Detect which cell encompasses the target text, then output its [x, y] center coordinate. 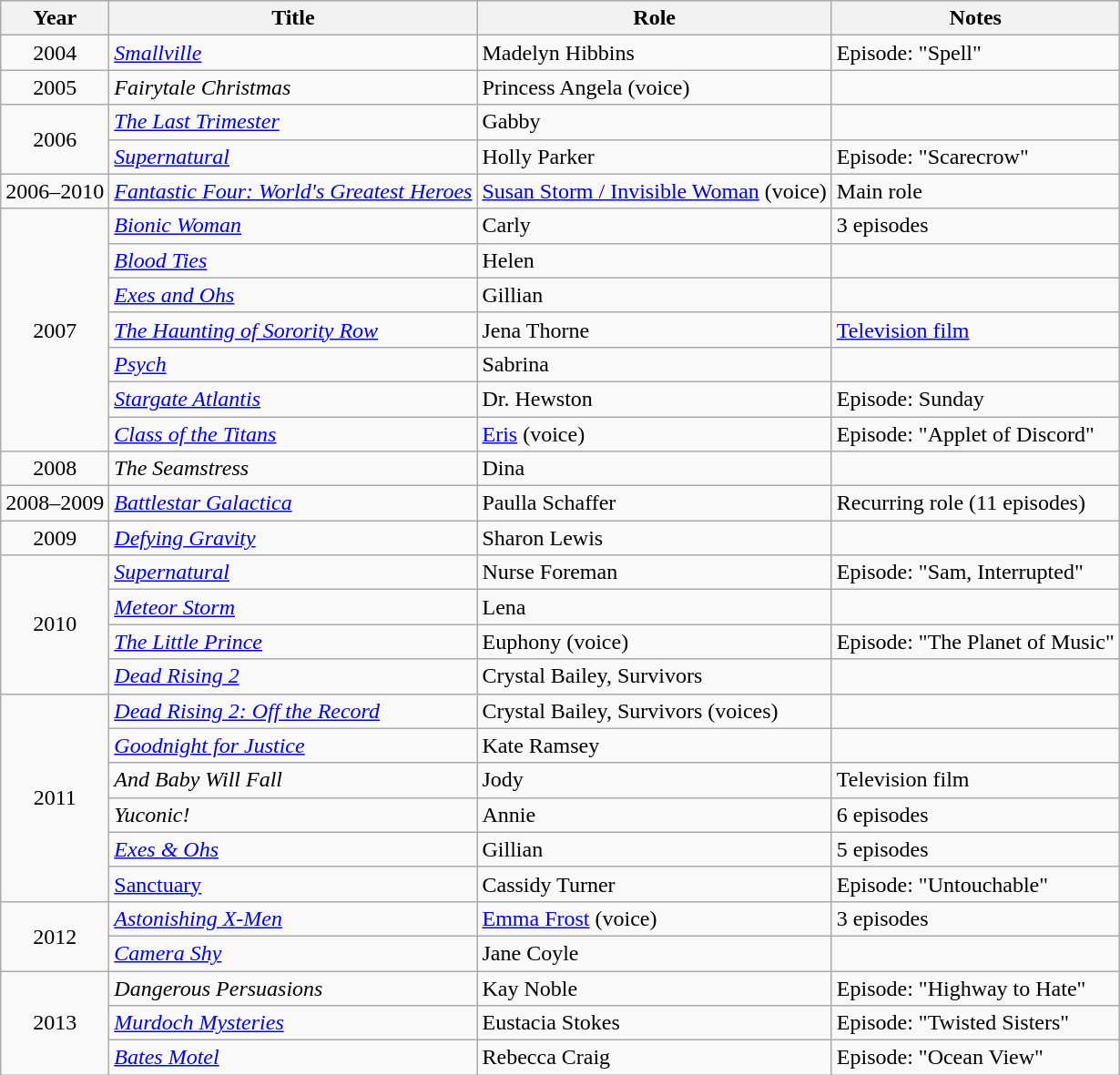
Episode: "Applet of Discord" [975, 434]
2007 [55, 330]
Emma Frost (voice) [654, 918]
The Little Prince [293, 642]
Dead Rising 2: Off the Record [293, 711]
6 episodes [975, 815]
Paulla Schaffer [654, 503]
Stargate Atlantis [293, 399]
Annie [654, 815]
Notes [975, 18]
2006–2010 [55, 191]
Eustacia Stokes [654, 1023]
2008 [55, 469]
Recurring role (11 episodes) [975, 503]
2011 [55, 797]
Helen [654, 260]
The Last Trimester [293, 122]
Sharon Lewis [654, 538]
Princess Angela (voice) [654, 87]
Episode: "Spell" [975, 53]
Jena Thorne [654, 330]
Episode: "Twisted Sisters" [975, 1023]
Carly [654, 226]
Episode: Sunday [975, 399]
Rebecca Craig [654, 1058]
Episode: "Ocean View" [975, 1058]
Bionic Woman [293, 226]
Year [55, 18]
Eris (voice) [654, 434]
Meteor Storm [293, 607]
Psych [293, 364]
Kate Ramsey [654, 745]
Yuconic! [293, 815]
Main role [975, 191]
Murdoch Mysteries [293, 1023]
Euphony (voice) [654, 642]
Episode: "Untouchable" [975, 884]
Fantastic Four: World's Greatest Heroes [293, 191]
Dr. Hewston [654, 399]
Dead Rising 2 [293, 676]
Madelyn Hibbins [654, 53]
Dangerous Persuasions [293, 988]
Lena [654, 607]
Episode: "The Planet of Music" [975, 642]
Astonishing X-Men [293, 918]
Holly Parker [654, 157]
And Baby Will Fall [293, 780]
Sanctuary [293, 884]
Episode: "Scarecrow" [975, 157]
Cassidy Turner [654, 884]
Crystal Bailey, Survivors (voices) [654, 711]
2010 [55, 624]
Blood Ties [293, 260]
2013 [55, 1022]
Kay Noble [654, 988]
Smallville [293, 53]
Gabby [654, 122]
Sabrina [654, 364]
Role [654, 18]
2005 [55, 87]
2009 [55, 538]
The Haunting of Sorority Row [293, 330]
Episode: "Sam, Interrupted" [975, 573]
2004 [55, 53]
Exes & Ohs [293, 849]
Nurse Foreman [654, 573]
Susan Storm / Invisible Woman (voice) [654, 191]
Dina [654, 469]
Camera Shy [293, 953]
Battlestar Galactica [293, 503]
5 episodes [975, 849]
2008–2009 [55, 503]
Episode: "Highway to Hate" [975, 988]
Defying Gravity [293, 538]
2012 [55, 936]
Class of the Titans [293, 434]
Exes and Ohs [293, 295]
The Seamstress [293, 469]
Fairytale Christmas [293, 87]
Bates Motel [293, 1058]
2006 [55, 139]
Title [293, 18]
Goodnight for Justice [293, 745]
Crystal Bailey, Survivors [654, 676]
Jane Coyle [654, 953]
Jody [654, 780]
